Search for the cell housing the specified text and yield its (X, Y) center coordinate. 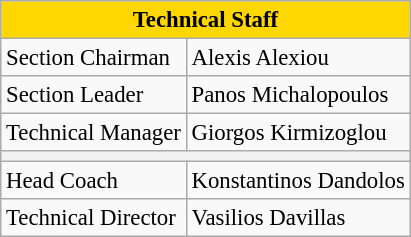
Alexis Alexiou (298, 58)
Konstantinos Dandolos (298, 181)
Head Coach (94, 181)
Technical Manager (94, 133)
Panos Michalopoulos (298, 95)
Giorgos Kirmizoglou (298, 133)
Section Chairman (94, 58)
Section Leader (94, 95)
Technical Staff (206, 20)
